Identify which cell holds the provided text, then report its [X, Y] central coordinate. 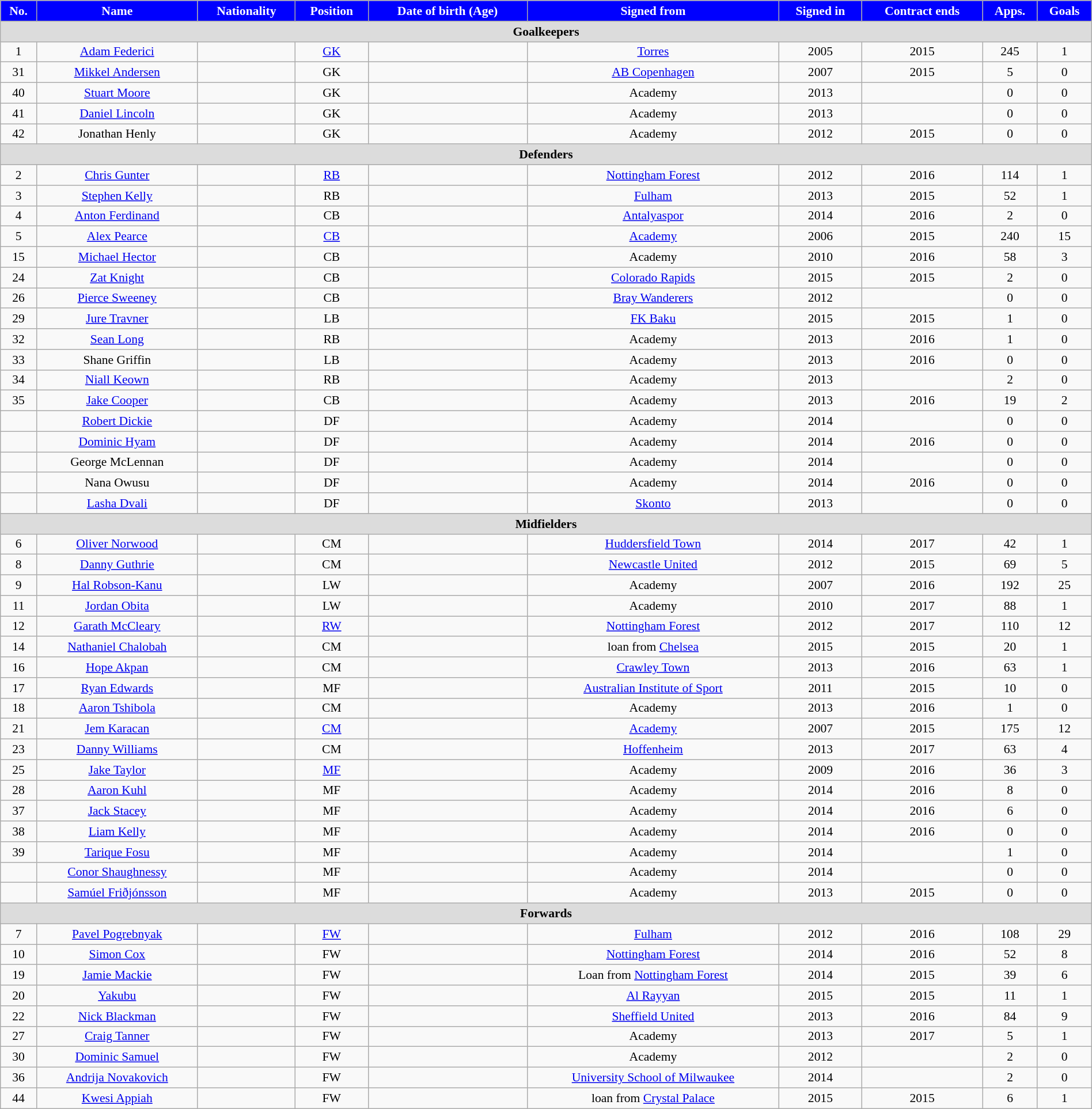
Jamie Mackie [117, 975]
88 [1010, 606]
Loan from Nottingham Forest [653, 975]
Goals [1064, 11]
23 [18, 750]
Daniel Lincoln [117, 113]
7 [18, 934]
Niall Keown [117, 380]
Antalyaspor [653, 216]
Jordan Obita [117, 606]
Date of birth (Age) [448, 11]
Sean Long [117, 339]
Kwesi Appiah [117, 1098]
27 [18, 1036]
Stuart Moore [117, 93]
AB Copenhagen [653, 73]
114 [1010, 175]
Signed in [821, 11]
Chris Gunter [117, 175]
Anton Ferdinand [117, 216]
Conor Shaughnessy [117, 872]
16 [18, 667]
No. [18, 11]
14 [18, 647]
Danny Williams [117, 750]
Aaron Tshibola [117, 708]
26 [18, 298]
44 [18, 1098]
Nationality [247, 11]
University School of Milwaukee [653, 1078]
Contract ends [922, 11]
22 [18, 1016]
Newcastle United [653, 565]
Nathaniel Chalobah [117, 647]
Bray Wanderers [653, 298]
Forwards [546, 914]
Midfielders [546, 524]
Garath McCleary [117, 626]
Jack Stacey [117, 811]
Al Rayyan [653, 996]
Jonathan Henly [117, 134]
Samúel Friðjónsson [117, 893]
33 [18, 360]
Michael Hector [117, 257]
Robert Dickie [117, 421]
RW [332, 626]
Signed from [653, 11]
40 [18, 93]
108 [1010, 934]
Zat Knight [117, 278]
George McLennan [117, 462]
loan from Chelsea [653, 647]
2005 [821, 52]
18 [18, 708]
24 [18, 278]
Craig Tanner [117, 1036]
Dominic Samuel [117, 1057]
Defenders [546, 155]
2011 [821, 688]
Hope Akpan [117, 667]
Nick Blackman [117, 1016]
21 [18, 729]
41 [18, 113]
17 [18, 688]
Danny Guthrie [117, 565]
Lasha Dvali [117, 503]
Jake Taylor [117, 770]
Dominic Hyam [117, 442]
Jure Travner [117, 319]
loan from Crystal Palace [653, 1098]
245 [1010, 52]
31 [18, 73]
Shane Griffin [117, 360]
240 [1010, 237]
Australian Institute of Sport [653, 688]
Jake Cooper [117, 401]
Name [117, 11]
Andrija Novakovich [117, 1078]
Yakubu [117, 996]
34 [18, 380]
Pavel Pogrebnyak [117, 934]
Jem Karacan [117, 729]
Liam Kelly [117, 831]
Adam Federici [117, 52]
Ryan Edwards [117, 688]
Tarique Fosu [117, 852]
28 [18, 791]
69 [1010, 565]
Hoffenheim [653, 750]
58 [1010, 257]
Aaron Kuhl [117, 791]
Nana Owusu [117, 483]
Skonto [653, 503]
38 [18, 831]
FK Baku [653, 319]
192 [1010, 586]
2006 [821, 237]
Simon Cox [117, 955]
Colorado Rapids [653, 278]
Alex Pearce [117, 237]
110 [1010, 626]
2009 [821, 770]
32 [18, 339]
Crawley Town [653, 667]
35 [18, 401]
Oliver Norwood [117, 544]
175 [1010, 729]
Torres [653, 52]
30 [18, 1057]
Mikkel Andersen [117, 73]
84 [1010, 1016]
Pierce Sweeney [117, 298]
Apps. [1010, 11]
Stephen Kelly [117, 196]
Huddersfield Town [653, 544]
Sheffield United [653, 1016]
Goalkeepers [546, 32]
Hal Robson-Kanu [117, 586]
Position [332, 11]
37 [18, 811]
